Scan for the cell matching the given text and deliver its (X, Y) coordinate at center. 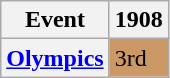
3rd (138, 58)
Event (55, 20)
1908 (138, 20)
Olympics (55, 58)
